Search for the cell housing the specified text and yield its [X, Y] center coordinate. 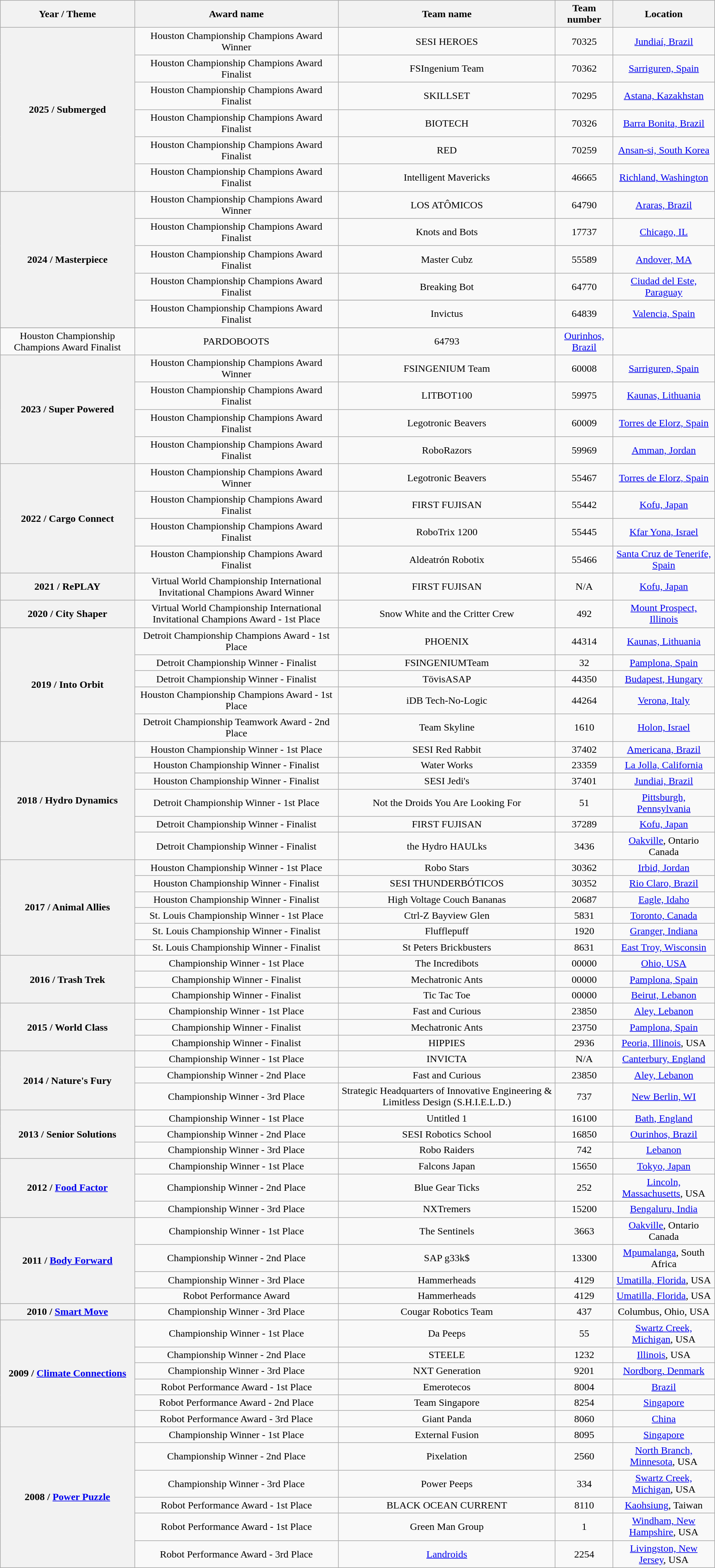
Team Skyline [447, 728]
NXT Generation [447, 1371]
737 [584, 1096]
SESI Jedi's [447, 781]
37402 [584, 749]
1 [584, 1527]
SKILLSET [447, 96]
SAP g33k$ [447, 1258]
Astana, Kazakhstan [664, 96]
3436 [584, 846]
13300 [584, 1258]
8004 [584, 1387]
5831 [584, 915]
Invictus [447, 314]
Team name [447, 14]
RoboTrix 1200 [447, 532]
2019 / Into Orbit [67, 684]
Tic Tac Toe [447, 995]
Flufflepuff [447, 931]
iDB Tech-No-Logic [447, 700]
Columbus, Ohio, USA [664, 1311]
Year / Theme [67, 14]
44350 [584, 679]
30352 [584, 884]
Not the Droids You Are Looking For [447, 803]
Americana, Brazil [664, 749]
RED [447, 150]
2010 / Smart Move [67, 1311]
Knots and Bots [447, 232]
55445 [584, 532]
2015 / World Class [67, 1027]
Bath, England [664, 1118]
SESI Red Rabbit [447, 749]
Budapest, Hungary [664, 679]
59975 [584, 396]
Peoria, Illinois, USA [664, 1043]
2936 [584, 1043]
Ohio, USA [664, 963]
8060 [584, 1419]
INVICTA [447, 1059]
Windham, New Hampshire, USA [664, 1527]
64793 [447, 341]
FSIngenium Team [447, 69]
Cougar Robotics Team [447, 1311]
Toronto, Canada [664, 915]
2011 / Body Forward [67, 1260]
3663 [584, 1231]
Green Man Group [447, 1527]
8631 [584, 947]
9201 [584, 1371]
LITBOT100 [447, 396]
Award name [236, 14]
60009 [584, 423]
STEELE [447, 1355]
252 [584, 1188]
Aldeatrón Robotix [447, 559]
437 [584, 1311]
70362 [584, 69]
BLACK OCEAN CURRENT [447, 1505]
RoboRazors [447, 450]
Landroids [447, 1554]
Detroit Championship Winner - 1st Place [236, 803]
Team number [584, 14]
55589 [584, 259]
2254 [584, 1554]
Jundiaí, Brazil [664, 41]
2025 / Submerged [67, 109]
HIPPIES [447, 1043]
Jundiai, Brazil [664, 781]
La Jolla, California [664, 765]
Power Peeps [447, 1484]
46665 [584, 178]
32 [584, 663]
Giant Panda [447, 1419]
The Incredibots [447, 963]
59969 [584, 450]
8254 [584, 1403]
17737 [584, 232]
BIOTECH [447, 123]
LOS ATÔMICOS [447, 205]
Mount Prospect, Illinois [664, 614]
Nordborg, Denmark [664, 1371]
TövisASAP [447, 679]
2017 / Animal Allies [67, 907]
1920 [584, 931]
55467 [584, 478]
Mpumalanga, South Africa [664, 1258]
Livingston, New Jersey, USA [664, 1554]
1610 [584, 728]
2012 / Food Factor [67, 1188]
2014 / Nature's Fury [67, 1081]
Blue Gear Ticks [447, 1188]
Location [664, 14]
PARDOBOOTS [236, 341]
Richland, Washington [664, 178]
Irbid, Jordan [664, 868]
1232 [584, 1355]
2016 / Trash Trek [67, 979]
SESI HEROES [447, 41]
70295 [584, 96]
64839 [584, 314]
Ciudad del Este, Paraguay [664, 287]
Kfar Yona, Israel [664, 532]
37401 [584, 781]
2009 / Climate Connections [67, 1373]
St. Louis Championship Winner - 1st Place [236, 915]
Virtual World Championship International Invitational Champions Award - 1st Place [236, 614]
Snow White and the Critter Crew [447, 614]
Robo Raiders [447, 1150]
23359 [584, 765]
8095 [584, 1435]
Illinois, USA [664, 1355]
SESI Robotics School [447, 1134]
Breaking Bot [447, 287]
2018 / Hydro Dynamics [67, 800]
60008 [584, 369]
2020 / City Shaper [67, 614]
51 [584, 803]
Houston Championship Champions Award - 1st Place [236, 700]
Virtual World Championship International Invitational Champions Award Winner [236, 587]
2022 / Cargo Connect [67, 518]
High Voltage Couch Bananas [447, 899]
Tokyo, Japan [664, 1166]
70326 [584, 123]
2560 [584, 1456]
Beirut, Lebanon [664, 995]
70325 [584, 41]
Ansan-si, South Korea [664, 150]
37289 [584, 824]
FSINGENIUMTeam [447, 663]
2013 / Senior Solutions [67, 1134]
742 [584, 1150]
New Berlin, WI [664, 1096]
The Sentinels [447, 1231]
Robot Performance Award - 2nd Place [236, 1403]
70259 [584, 150]
North Branch, Minnesota, USA [664, 1456]
FSINGENIUM Team [447, 369]
20687 [584, 899]
55442 [584, 505]
Santa Cruz de Tenerife, Spain [664, 559]
Andover, MA [664, 259]
Brazil [664, 1387]
Valencia, Spain [664, 314]
Da Peeps [447, 1333]
Team Singapore [447, 1403]
Intelligent Mavericks [447, 178]
St Peters Brickbusters [447, 947]
Eagle, Idaho [664, 899]
Detroit Championship Teamwork Award - 2nd Place [236, 728]
Kaohsiung, Taiwan [664, 1505]
2021 / RePLAY [67, 587]
Rio Claro, Brazil [664, 884]
PHOENIX [447, 641]
492 [584, 614]
East Troy, Wisconsin [664, 947]
44314 [584, 641]
16850 [584, 1134]
Untitled 1 [447, 1118]
44264 [584, 700]
NXTremers [447, 1209]
23750 [584, 1027]
Pixelation [447, 1456]
Robo Stars [447, 868]
8110 [584, 1505]
Robot Performance Award [236, 1296]
Master Cubz [447, 259]
Strategic Headquarters of Innovative Engineering & Limitless Design (S.H.I.E.L.D.) [447, 1096]
Bengaluru, India [664, 1209]
Lebanon [664, 1150]
the Hydro HAULks [447, 846]
Pittsburgh, Pennsylvania [664, 803]
334 [584, 1484]
Araras, Brazil [664, 205]
64790 [584, 205]
Verona, Italy [664, 700]
Lincoln, Massachusetts, USA [664, 1188]
Granger, Indiana [664, 931]
64770 [584, 287]
15650 [584, 1166]
Amman, Jordan [664, 450]
15200 [584, 1209]
55 [584, 1333]
2008 / Power Puzzle [67, 1497]
30362 [584, 868]
External Fusion [447, 1435]
Canterbury, England [664, 1059]
2023 / Super Powered [67, 409]
Ctrl-Z Bayview Glen [447, 915]
Barra Bonita, Brazil [664, 123]
2024 / Masterpiece [67, 259]
SESI THUNDERBÓTICOS [447, 884]
55466 [584, 559]
Detroit Championship Champions Award - 1st Place [236, 641]
Water Works [447, 765]
Falcons Japan [447, 1166]
China [664, 1419]
Holon, Israel [664, 728]
Chicago, IL [664, 232]
16100 [584, 1118]
Emerotecos [447, 1387]
